Determine the (X, Y) coordinate at the center of the cell enclosing the given text.  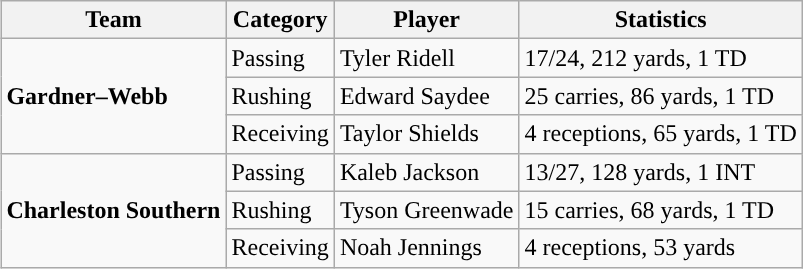
Edward Saydee (426, 96)
Taylor Shields (426, 134)
4 receptions, 53 yards (660, 248)
15 carries, 68 yards, 1 TD (660, 210)
Gardner–Webb (114, 96)
Tyson Greenwade (426, 210)
Category (280, 20)
13/27, 128 yards, 1 INT (660, 172)
Player (426, 20)
25 carries, 86 yards, 1 TD (660, 96)
4 receptions, 65 yards, 1 TD (660, 134)
17/24, 212 yards, 1 TD (660, 58)
Tyler Ridell (426, 58)
Noah Jennings (426, 248)
Kaleb Jackson (426, 172)
Statistics (660, 20)
Charleston Southern (114, 210)
Team (114, 20)
